Capture the cell that displays the provided text and extract its [x, y] central coordinate. 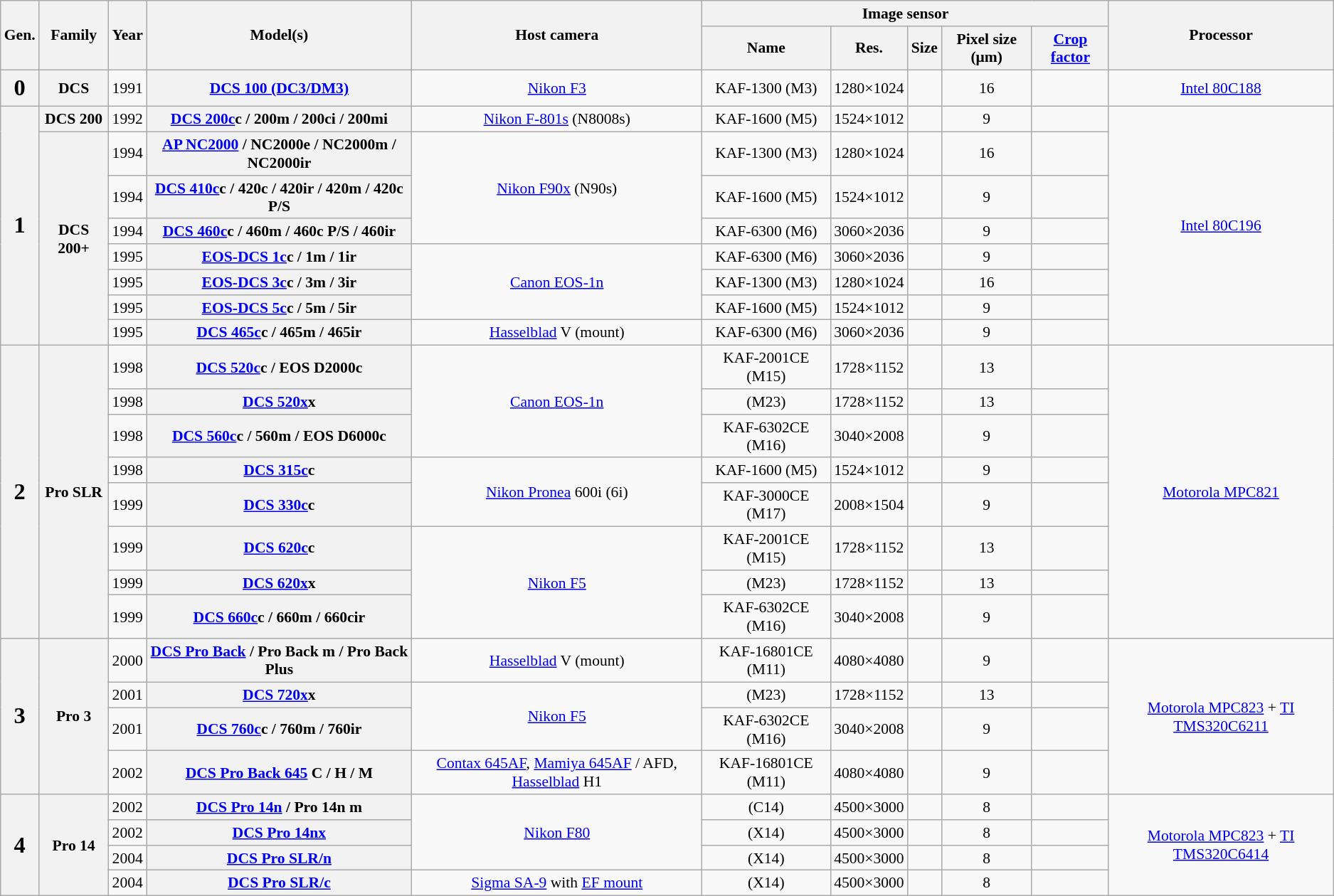
Gen. [20, 36]
DCS 560cc / 560m / EOS D6000c [279, 437]
Year [128, 36]
DCS 520xx [279, 402]
DCS 315cc [279, 471]
Motorola MPC821 [1221, 492]
Family [74, 36]
Nikon Pronea 600i (6i) [557, 492]
0 [20, 88]
Host camera [557, 36]
2 [20, 492]
Nikon F-801s (N8008s) [557, 119]
1 [20, 226]
Intel 80C188 [1221, 88]
EOS-DCS 3cc / 3m / 3ir [279, 282]
Nikon F80 [557, 832]
DCS 720xx [279, 695]
KAF-3000CE (M17) [766, 505]
2000 [128, 660]
DCS 520cc / EOS D2000c [279, 367]
Pro 14 [74, 845]
DCS 200+ [74, 238]
DCS Pro 14n / Pro 14n m [279, 807]
3 [20, 717]
Size [925, 48]
Res. [869, 48]
4 [20, 845]
DCS 620xx [279, 583]
DCS Pro Back 645 C / H / M [279, 772]
2008×1504 [869, 505]
Motorola MPC823 + TI TMS320C6414 [1221, 845]
DCS 100 (DC3/DM3) [279, 88]
DCS 465cc / 465m / 465ir [279, 333]
Name [766, 48]
Nikon F90x (N90s) [557, 188]
DCS 410cc / 420c / 420ir / 420m / 420c P/S [279, 198]
DCS Pro Back / Pro Back m / Pro Back Plus [279, 660]
EOS-DCS 1cc / 1m / 1ir [279, 257]
DCS 200cc / 200m / 200ci / 200mi [279, 119]
DCS Pro 14nx [279, 833]
DCS 200 [74, 119]
Processor [1221, 36]
DCS 330cc [279, 505]
Image sensor [906, 14]
DCS Pro SLR/c [279, 883]
Motorola MPC823 + TI TMS320C6211 [1221, 717]
Pro SLR [74, 492]
Model(s) [279, 36]
1992 [128, 119]
1991 [128, 88]
DCS Pro SLR/n [279, 858]
Sigma SA-9 with EF mount [557, 883]
DCS [74, 88]
DCS 760cc / 760m / 760ir [279, 730]
(C14) [766, 807]
Crop factor [1070, 48]
Pro 3 [74, 717]
DCS 620cc [279, 548]
DCS 460cc / 460m / 460c P/S / 460ir [279, 232]
Intel 80C196 [1221, 226]
Nikon F3 [557, 88]
Contax 645AF, Mamiya 645AF / AFD, Hasselblad H1 [557, 772]
Pixel size (μm) [986, 48]
EOS-DCS 5cc / 5m / 5ir [279, 308]
AP NC2000 / NC2000e / NC2000m / NC2000ir [279, 154]
DCS 660cc / 660m / 660cir [279, 617]
